For the text-containing cell, return its midpoint in (x, y) coordinate format. 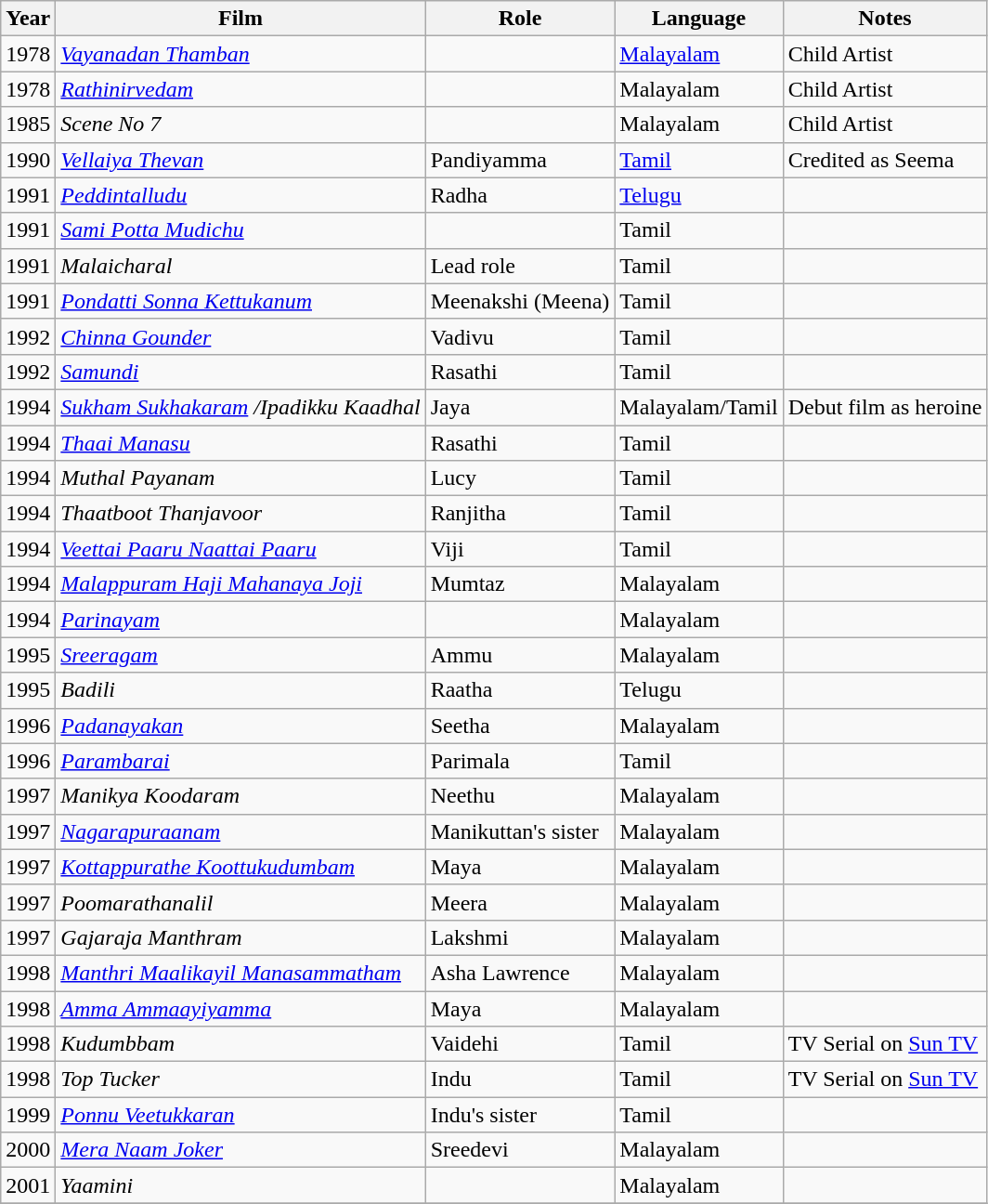
Padanayakan (240, 726)
Ponnu Veetukkaran (240, 1115)
Poomarathanalil (240, 902)
Seetha (520, 726)
Film (240, 19)
Vayanadan Thamban (240, 54)
Thaatboot Thanjavoor (240, 514)
Meera (520, 902)
Parimala (520, 761)
2000 (28, 1150)
Veettai Paaru Naattai Paaru (240, 549)
Vellaiya Thevan (240, 160)
Viji (520, 549)
Muthal Payanam (240, 478)
Indu (520, 1080)
Mumtaz (520, 584)
Rathinirvedam (240, 89)
Peddintalludu (240, 195)
Role (520, 19)
Notes (885, 19)
Pondatti Sonna Kettukanum (240, 301)
Debut film as heroine (885, 407)
Malappuram Haji Mahanaya Joji (240, 584)
1985 (28, 124)
Neethu (520, 796)
Sreedevi (520, 1150)
Sukham Sukhakaram /Ipadikku Kaadhal (240, 407)
Gajaraja Manthram (240, 937)
Asha Lawrence (520, 973)
Year (28, 19)
Manthri Maalikayil Manasammatham (240, 973)
Manikuttan's sister (520, 831)
Yaamini (240, 1185)
Malaicharal (240, 266)
Scene No 7 (240, 124)
Jaya (520, 407)
1990 (28, 160)
Sreeragam (240, 655)
Indu's sister (520, 1115)
Language (698, 19)
Lakshmi (520, 937)
Ammu (520, 655)
Parinayam (240, 620)
Nagarapuraanam (240, 831)
Malayalam/Tamil (698, 407)
Thaai Manasu (240, 443)
Amma Ammaayiyamma (240, 1008)
Parambarai (240, 761)
Badili (240, 690)
Radha (520, 195)
2001 (28, 1185)
Vadivu (520, 336)
Sami Potta Mudichu (240, 230)
Credited as Seema (885, 160)
Top Tucker (240, 1080)
Manikya Koodaram (240, 796)
Lucy (520, 478)
Samundi (240, 372)
Ranjitha (520, 514)
1999 (28, 1115)
Raatha (520, 690)
Kudumbbam (240, 1044)
Pandiyamma (520, 160)
Meenakshi (Meena) (520, 301)
Kottappurathe Koottukudumbam (240, 867)
Mera Naam Joker (240, 1150)
Lead role (520, 266)
Vaidehi (520, 1044)
Chinna Gounder (240, 336)
